Identify which cell holds the provided text, then report its (x, y) central coordinate. 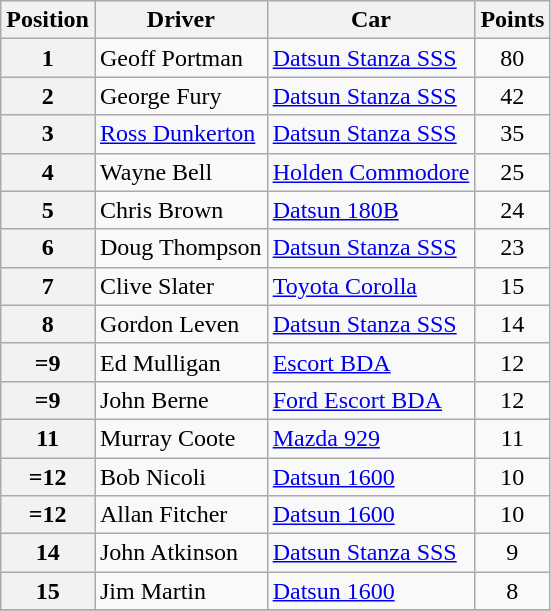
Allan Fitcher (180, 515)
9 (512, 553)
Points (512, 20)
3 (48, 134)
80 (512, 58)
Ford Escort BDA (371, 400)
John Atkinson (180, 553)
1 (48, 58)
23 (512, 248)
25 (512, 172)
Clive Slater (180, 286)
Murray Coote (180, 438)
Position (48, 20)
Wayne Bell (180, 172)
42 (512, 96)
John Berne (180, 400)
Jim Martin (180, 591)
35 (512, 134)
24 (512, 210)
Holden Commodore (371, 172)
Gordon Leven (180, 324)
7 (48, 286)
Car (371, 20)
5 (48, 210)
Toyota Corolla (371, 286)
Driver (180, 20)
4 (48, 172)
Datsun 180B (371, 210)
6 (48, 248)
Geoff Portman (180, 58)
George Fury (180, 96)
Mazda 929 (371, 438)
2 (48, 96)
Escort BDA (371, 362)
Ed Mulligan (180, 362)
Chris Brown (180, 210)
Doug Thompson (180, 248)
Ross Dunkerton (180, 134)
Bob Nicoli (180, 477)
